Output the (x, y) coordinate of the center of the cell containing the given text.  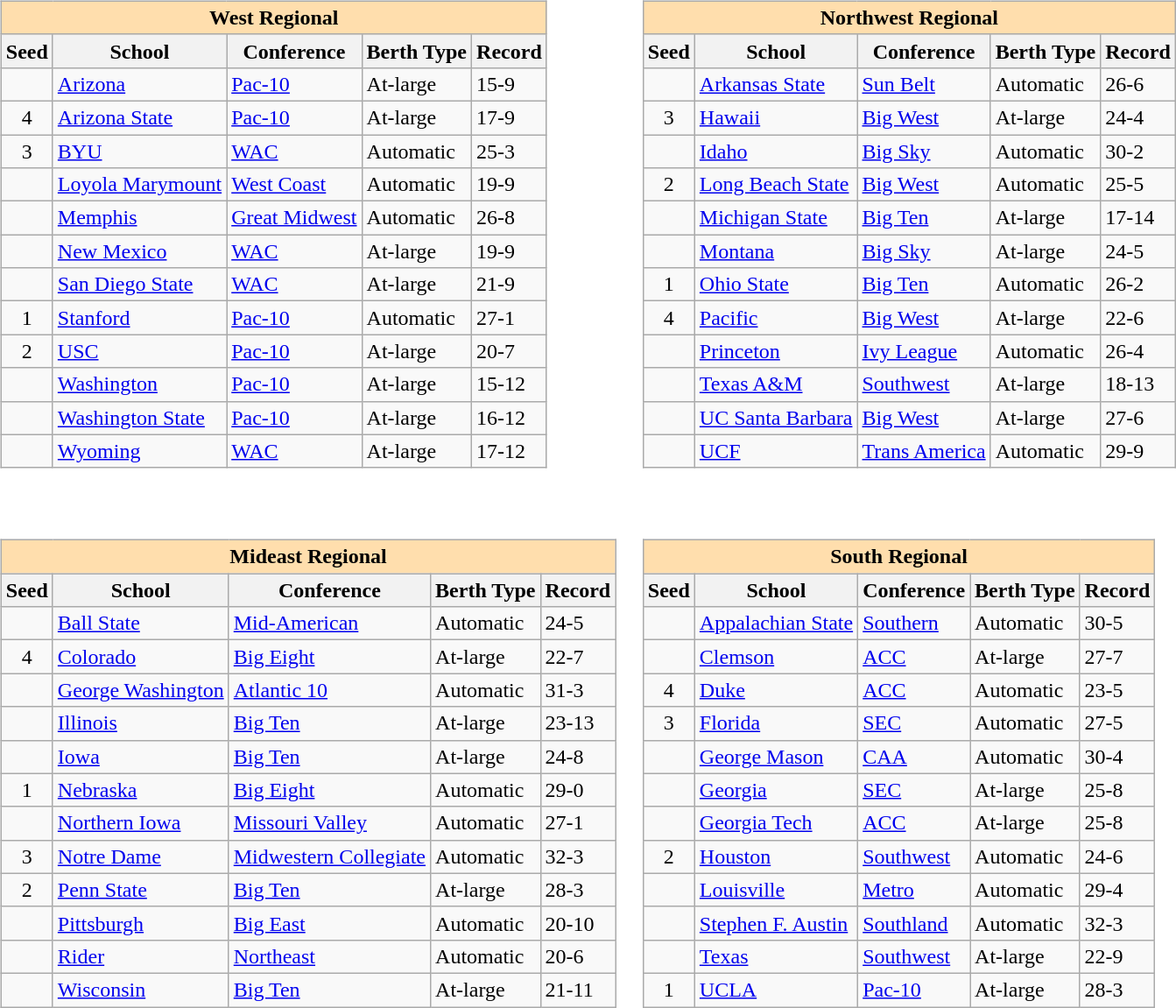
UCLA (776, 990)
Midwestern Collegiate (329, 856)
Memphis (139, 218)
Duke (776, 690)
26-4 (1138, 351)
Montana (776, 251)
Arizona State (139, 117)
UC Santa Barbara (776, 418)
31-3 (578, 690)
USC (139, 351)
25-3 (510, 152)
Arizona (139, 84)
16-12 (510, 418)
18-13 (1138, 384)
Florida (776, 723)
20-7 (510, 351)
UCF (776, 451)
27-6 (1138, 418)
Great Midwest (294, 218)
Missouri Valley (329, 823)
23-5 (1117, 690)
Penn State (140, 890)
15-9 (510, 84)
San Diego State (139, 285)
22-9 (1117, 956)
Ball State (140, 624)
24-8 (578, 757)
Washington State (139, 418)
23-13 (578, 723)
26-2 (1138, 285)
27-5 (1117, 723)
20-10 (578, 923)
21-9 (510, 285)
BYU (139, 152)
Idaho (776, 152)
Georgia Tech (776, 823)
29-9 (1138, 451)
Illinois (140, 723)
Sun Belt (924, 84)
26-6 (1138, 84)
Wyoming (139, 451)
Stanford (139, 318)
Wisconsin (140, 990)
29-0 (578, 790)
17-9 (510, 117)
Pittsburgh (140, 923)
30-2 (1138, 152)
George Washington (140, 690)
Northwest Regional (909, 18)
Trans America (924, 451)
25-5 (1138, 185)
Stephen F. Austin (776, 923)
30-4 (1117, 757)
26-8 (510, 218)
Georgia (776, 790)
17-12 (510, 451)
New Mexico (139, 251)
Hawaii (776, 117)
22-7 (578, 657)
Michigan State (776, 218)
Mid-American (329, 624)
West Coast (294, 185)
George Mason (776, 757)
Big East (329, 923)
21-11 (578, 990)
Texas (776, 956)
Princeton (776, 351)
West Regional (273, 18)
22-6 (1138, 318)
Arkansas State (776, 84)
Rider (140, 956)
Colorado (140, 657)
Ivy League (924, 351)
Mideast Regional (308, 557)
CAA (914, 757)
Southern (914, 624)
20-6 (578, 956)
Northeast (329, 956)
30-5 (1117, 624)
Louisville (776, 890)
Appalachian State (776, 624)
Metro (914, 890)
24-6 (1117, 856)
Southland (914, 923)
Ohio State (776, 285)
Washington (139, 384)
Northern Iowa (140, 823)
29-4 (1117, 890)
Nebraska (140, 790)
27-7 (1117, 657)
Long Beach State (776, 185)
Clemson (776, 657)
Texas A&M (776, 384)
Notre Dame (140, 856)
South Regional (898, 557)
17-14 (1138, 218)
15-12 (510, 384)
Pacific (776, 318)
Atlantic 10 (329, 690)
Iowa (140, 757)
24-4 (1138, 117)
Houston (776, 856)
Loyola Marymount (139, 185)
